Detect which cell encompasses the target text, then output its (X, Y) center coordinate. 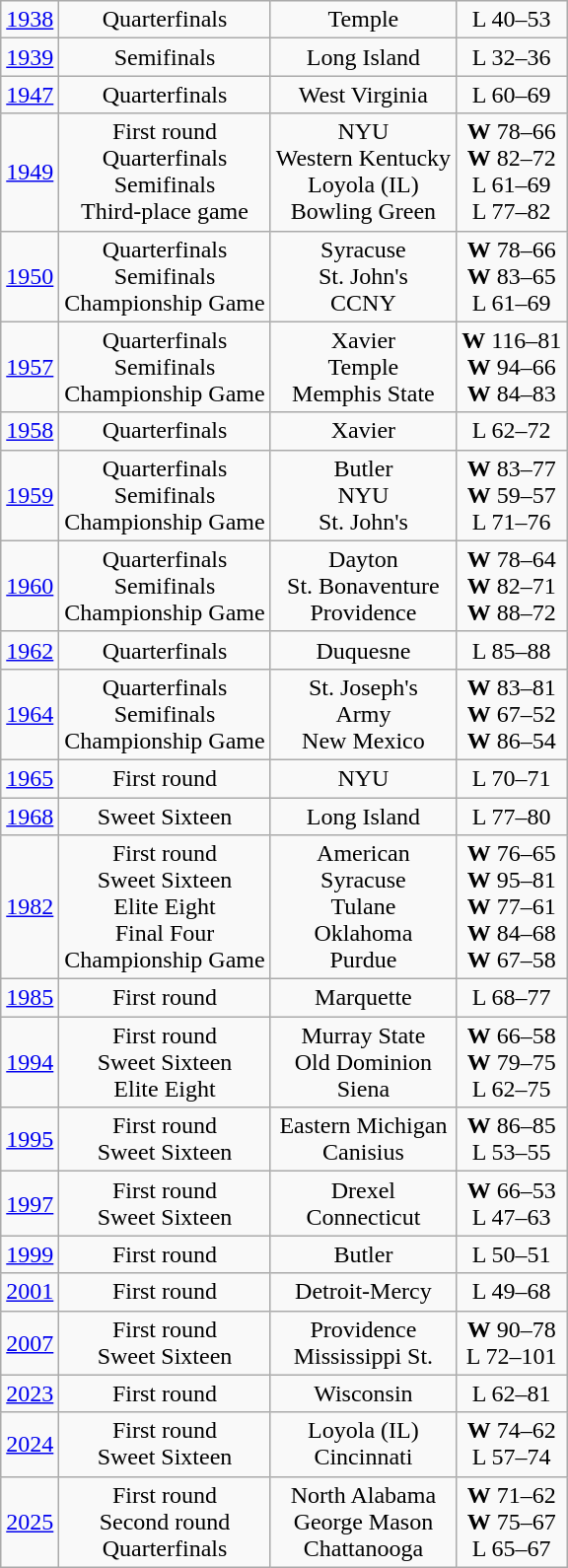
W 83–77W 59–57L 71–76 (512, 495)
Semifinals (165, 57)
DrexelConnecticut (363, 1203)
L 50–51 (512, 1254)
1959 (30, 495)
1949 (30, 172)
1982 (30, 907)
Temple (363, 20)
Marquette (363, 998)
W 76–65W 95–81W 77–61W 84–68W 67–58 (512, 907)
ProvidenceMississippi St. (363, 1343)
Eastern MichiganCanisius (363, 1140)
2023 (30, 1393)
1938 (30, 20)
Loyola (IL)Cincinnati (363, 1444)
DaytonSt. BonaventureProvidence (363, 586)
1995 (30, 1140)
W 71–62W 75–67L 65–67 (512, 1522)
AmericanSyracuseTulaneOklahomaPurdue (363, 907)
Butler (363, 1254)
1958 (30, 431)
1999 (30, 1254)
L 62–81 (512, 1393)
1994 (30, 1062)
W 74–62L 57–74 (512, 1444)
1960 (30, 586)
W 78–64W 82–71W 88–72 (512, 586)
L 40–53 (512, 20)
ButlerNYUSt. John's (363, 495)
West Virginia (363, 95)
2001 (30, 1292)
1985 (30, 998)
NYU (363, 778)
W 83–81W 67–52W 86–54 (512, 714)
North AlabamaGeorge MasonChattanooga (363, 1522)
1965 (30, 778)
2007 (30, 1343)
1964 (30, 714)
W 78–66W 83–65L 61–69 (512, 276)
SyracuseSt. John'sCCNY (363, 276)
L 62–72 (512, 431)
L 77–80 (512, 816)
Sweet Sixteen (165, 816)
L 60–69 (512, 95)
Xavier (363, 431)
Murray StateOld DominionSiena (363, 1062)
Duquesne (363, 650)
1947 (30, 95)
1968 (30, 816)
W 66–58W 79–75L 62–75 (512, 1062)
1950 (30, 276)
L 68–77 (512, 998)
L 32–36 (512, 57)
First roundSweet SixteenElite Eight (165, 1062)
L 85–88 (512, 650)
First roundSweet SixteenElite EightFinal FourChampionship Game (165, 907)
First roundSecond roundQuarterfinals (165, 1522)
W 66–53L 47–63 (512, 1203)
1997 (30, 1203)
Detroit-Mercy (363, 1292)
W 86–85L 53–55 (512, 1140)
L 70–71 (512, 778)
St. Joseph'sArmyNew Mexico (363, 714)
W 78–66W 82–72L 61–69L 77–82 (512, 172)
W 116–81W 94–66W 84–83 (512, 367)
1962 (30, 650)
L 49–68 (512, 1292)
1957 (30, 367)
XavierTempleMemphis State (363, 367)
1939 (30, 57)
2025 (30, 1522)
Wisconsin (363, 1393)
2024 (30, 1444)
W 90–78L 72–101 (512, 1343)
First roundQuarterfinalsSemifinalsThird-place game (165, 172)
NYUWestern KentuckyLoyola (IL)Bowling Green (363, 172)
